Extract the [x, y] coordinate from the center of the cell holding the provided text.  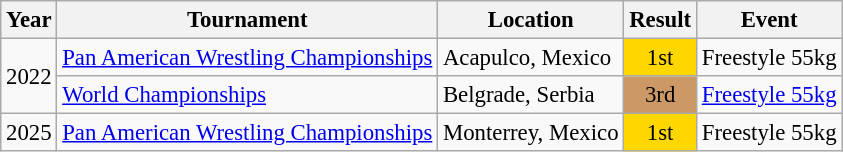
World Championships [248, 95]
Monterrey, Mexico [531, 133]
Acapulco, Mexico [531, 58]
3rd [660, 95]
Result [660, 20]
Belgrade, Serbia [531, 95]
2022 [29, 76]
Location [531, 20]
Tournament [248, 20]
Year [29, 20]
2025 [29, 133]
Event [768, 20]
